For the text-containing cell, return its midpoint in (X, Y) coordinate format. 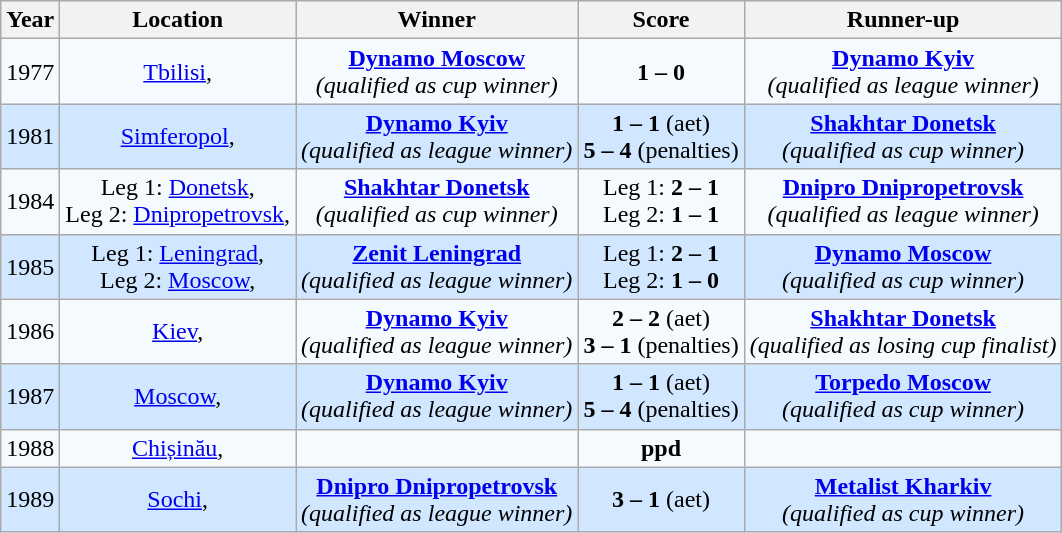
Kiev, (178, 332)
Simferopol, (178, 136)
Zenit Leningrad(qualified as league winner) (437, 266)
Leg 1: 2 – 1Leg 2: 1 – 0 (661, 266)
Sochi, (178, 500)
Metalist Kharkiv(qualified as cup winner) (903, 500)
Moscow, (178, 396)
Torpedo Moscow(qualified as cup winner) (903, 396)
Chișinău, (178, 448)
Shakhtar Donetsk(qualified as losing cup finalist) (903, 332)
Tbilisi, (178, 72)
Leg 1: Leningrad, Leg 2: Moscow, (178, 266)
1987 (30, 396)
1977 (30, 72)
1988 (30, 448)
3 – 1 (aet) (661, 500)
Leg 1: 2 – 1Leg 2: 1 – 1 (661, 202)
Winner (437, 20)
1984 (30, 202)
1981 (30, 136)
Runner-up (903, 20)
1986 (30, 332)
Location (178, 20)
1985 (30, 266)
1989 (30, 500)
Leg 1: Donetsk, Leg 2: Dnipropetrovsk, (178, 202)
Year (30, 20)
2 – 2 (aet)3 – 1 (penalties) (661, 332)
1 – 0 (661, 72)
Score (661, 20)
ppd (661, 448)
